From the cell containing the given text, extract its center point as (x, y) coordinate. 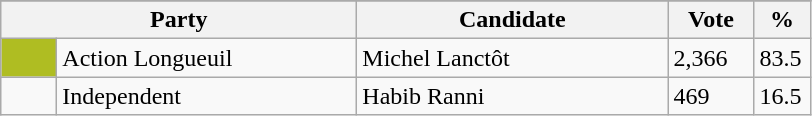
Party (179, 20)
Action Longueuil (207, 58)
83.5 (782, 58)
% (782, 20)
Independent (207, 96)
16.5 (782, 96)
Habib Ranni (512, 96)
Vote (711, 20)
Candidate (512, 20)
469 (711, 96)
2,366 (711, 58)
Michel Lanctôt (512, 58)
